Identify which cell holds the provided text, then report its [x, y] central coordinate. 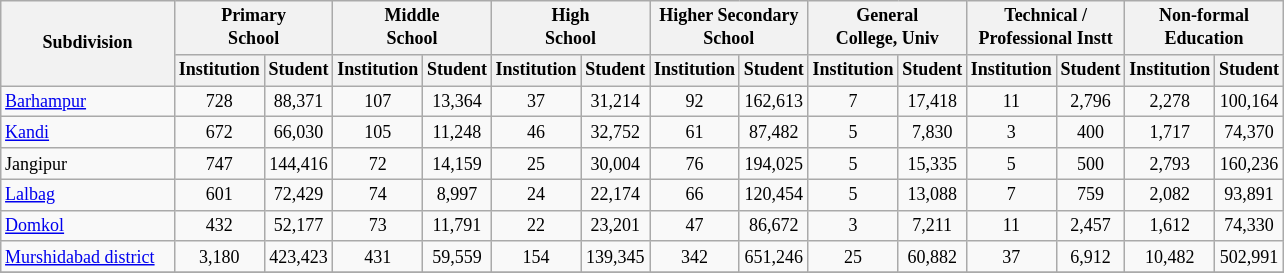
Non-formalEducation [1204, 28]
154 [536, 256]
7,211 [932, 226]
672 [219, 132]
139,345 [616, 256]
22,174 [616, 194]
72,429 [298, 194]
88,371 [298, 102]
GeneralCollege, Univ [887, 28]
1,717 [1170, 132]
100,164 [1250, 102]
Murshidabad district [88, 256]
73 [378, 226]
7,830 [932, 132]
728 [219, 102]
Domkol [88, 226]
759 [1090, 194]
Technical /Professional Instt [1045, 28]
47 [695, 226]
10,482 [1170, 256]
74,330 [1250, 226]
HighSchool [570, 28]
30,004 [616, 164]
8,997 [458, 194]
72 [378, 164]
24 [536, 194]
13,364 [458, 102]
342 [695, 256]
66,030 [298, 132]
2,082 [1170, 194]
651,246 [774, 256]
105 [378, 132]
502,991 [1250, 256]
61 [695, 132]
32,752 [616, 132]
432 [219, 226]
2,793 [1170, 164]
11,248 [458, 132]
92 [695, 102]
3,180 [219, 256]
Subdivision [88, 44]
87,482 [774, 132]
144,416 [298, 164]
601 [219, 194]
13,088 [932, 194]
76 [695, 164]
60,882 [932, 256]
2,457 [1090, 226]
120,454 [774, 194]
194,025 [774, 164]
86,672 [774, 226]
2,796 [1090, 102]
74,370 [1250, 132]
59,559 [458, 256]
15,335 [932, 164]
74 [378, 194]
Barhampur [88, 102]
162,613 [774, 102]
Lalbag [88, 194]
MiddleSchool [412, 28]
PrimarySchool [253, 28]
6,912 [1090, 256]
66 [695, 194]
17,418 [932, 102]
160,236 [1250, 164]
107 [378, 102]
747 [219, 164]
23,201 [616, 226]
431 [378, 256]
31,214 [616, 102]
423,423 [298, 256]
1,612 [1170, 226]
22 [536, 226]
46 [536, 132]
Higher SecondarySchool [729, 28]
Jangipur [88, 164]
11,791 [458, 226]
14,159 [458, 164]
400 [1090, 132]
500 [1090, 164]
52,177 [298, 226]
2,278 [1170, 102]
Kandi [88, 132]
93,891 [1250, 194]
